Return (X, Y) of the center of cell containing provided text 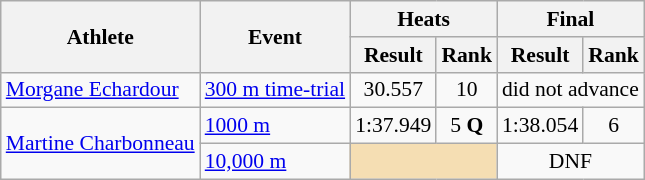
did not advance (570, 90)
5 Q (466, 126)
Martine Charbonneau (100, 144)
1:37.949 (393, 126)
30.557 (393, 90)
1000 m (275, 126)
Event (275, 36)
Final (570, 19)
6 (614, 126)
1:38.054 (540, 126)
Heats (424, 19)
DNF (570, 162)
Athlete (100, 36)
Morgane Echardour (100, 90)
10 (466, 90)
10,000 m (275, 162)
300 m time-trial (275, 90)
